Return the [X, Y] coordinate for the center point of the cell that contains the specified text.  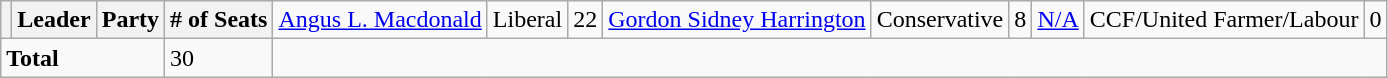
30 [219, 58]
Gordon Sidney Harrington [737, 20]
Liberal [527, 20]
22 [586, 20]
CCF/United Farmer/Labour [1224, 20]
# of Seats [219, 20]
Conservative [940, 20]
Angus L. Macdonald [380, 20]
N/A [1058, 20]
Total [83, 58]
Party [130, 20]
Leader [54, 20]
0 [1376, 20]
8 [1020, 20]
